Extract the (X, Y) coordinate from the center of the cell holding the provided text.  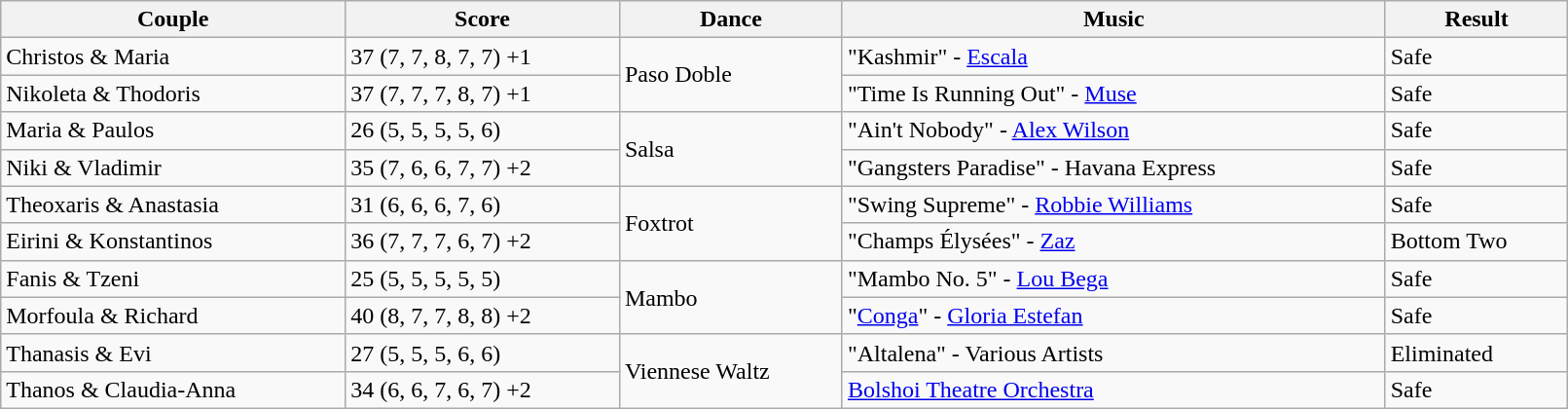
Niki & Vladimir (173, 167)
Nikoleta & Thodoris (173, 93)
Salsa (730, 149)
36 (7, 7, 7, 6, 7) +2 (483, 242)
Viennese Waltz (730, 371)
"Kashmir" - Escala (1113, 56)
31 (6, 6, 6, 7, 6) (483, 204)
Thanos & Claudia-Anna (173, 390)
40 (8, 7, 7, 8, 8) +2 (483, 316)
34 (6, 6, 7, 6, 7) +2 (483, 390)
35 (7, 6, 6, 7, 7) +2 (483, 167)
26 (5, 5, 5, 5, 6) (483, 130)
Eirini & Konstantinos (173, 242)
Mambo (730, 297)
"Time Is Running Out" - Muse (1113, 93)
37 (7, 7, 7, 8, 7) +1 (483, 93)
Music (1113, 19)
"Champs Élysées" - Zaz (1113, 242)
Dance (730, 19)
Bolshoi Theatre Orchestra (1113, 390)
Bottom Two (1477, 242)
Christos & Maria (173, 56)
37 (7, 7, 8, 7, 7) +1 (483, 56)
"Ain't Nobody" - Alex Wilson (1113, 130)
Theoxaris & Anastasia (173, 204)
27 (5, 5, 5, 6, 6) (483, 353)
Eliminated (1477, 353)
Thanasis & Evi (173, 353)
Result (1477, 19)
25 (5, 5, 5, 5, 5) (483, 279)
Score (483, 19)
"Mambo No. 5" - Lou Bega (1113, 279)
Maria & Paulos (173, 130)
"Swing Supreme" - Robbie Williams (1113, 204)
"Altalena" - Various Artists (1113, 353)
Couple (173, 19)
"Gangsters Paradise" - Havana Express (1113, 167)
Morfoula & Richard (173, 316)
Foxtrot (730, 223)
Fanis & Tzeni (173, 279)
Paso Doble (730, 75)
"Conga" - Gloria Estefan (1113, 316)
